Find where the given text appears and provide that cell's center as [X, Y] coordinate. 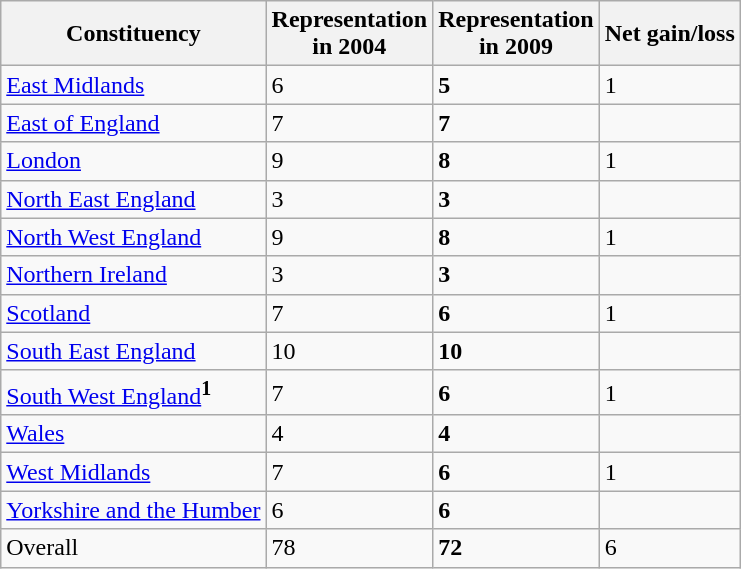
72 [516, 548]
Representation in 2009 [516, 34]
East Midlands [134, 85]
5 [516, 85]
South West England1 [134, 392]
Northern Ireland [134, 275]
Overall [134, 548]
Net gain/loss [670, 34]
North East England [134, 199]
West Midlands [134, 472]
Representation in 2004 [350, 34]
78 [350, 548]
Scotland [134, 313]
Constituency [134, 34]
Yorkshire and the Humber [134, 510]
London [134, 161]
East of England [134, 123]
Wales [134, 434]
South East England [134, 351]
North West England [134, 237]
